Pinpoint the cell where the given text exists, returning its (X, Y) midpoint coordinate. 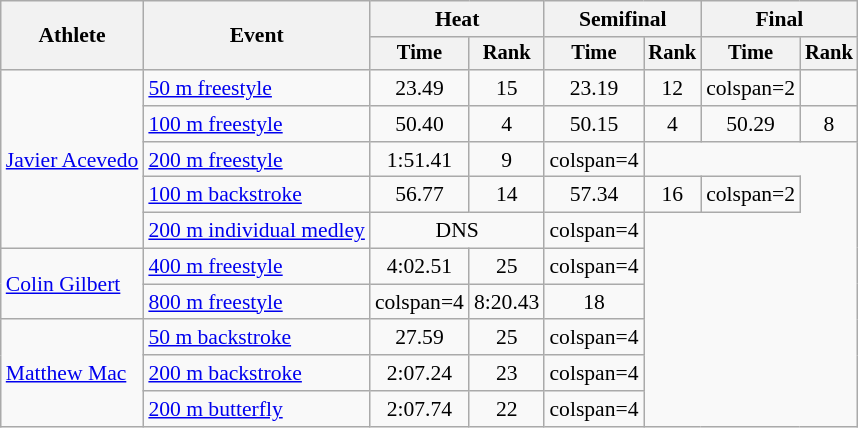
50.15 (594, 124)
200 m backstroke (256, 373)
23.19 (594, 88)
50 m backstroke (256, 338)
Athlete (72, 36)
100 m backstroke (256, 195)
400 m freestyle (256, 267)
2:07.74 (420, 409)
15 (506, 88)
50.40 (420, 124)
Final (780, 19)
23 (506, 373)
4:02.51 (420, 267)
18 (594, 302)
800 m freestyle (256, 302)
Event (256, 36)
23.49 (420, 88)
Matthew Mac (72, 374)
22 (506, 409)
200 m butterfly (256, 409)
50 m freestyle (256, 88)
2:07.24 (420, 373)
56.77 (420, 195)
14 (506, 195)
8 (829, 124)
Semifinal (622, 19)
12 (673, 88)
8:20.43 (506, 302)
27.59 (420, 338)
200 m freestyle (256, 160)
100 m freestyle (256, 124)
Colin Gilbert (72, 284)
16 (673, 195)
57.34 (594, 195)
1:51.41 (420, 160)
Javier Acevedo (72, 159)
50.29 (750, 124)
Heat (458, 19)
DNS (458, 231)
200 m individual medley (256, 231)
9 (506, 160)
